Identify which cell holds the provided text, then report its (X, Y) central coordinate. 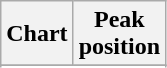
Peakposition (119, 34)
Chart (37, 34)
